Determine the [X, Y] coordinate at the center of the cell enclosing the given text.  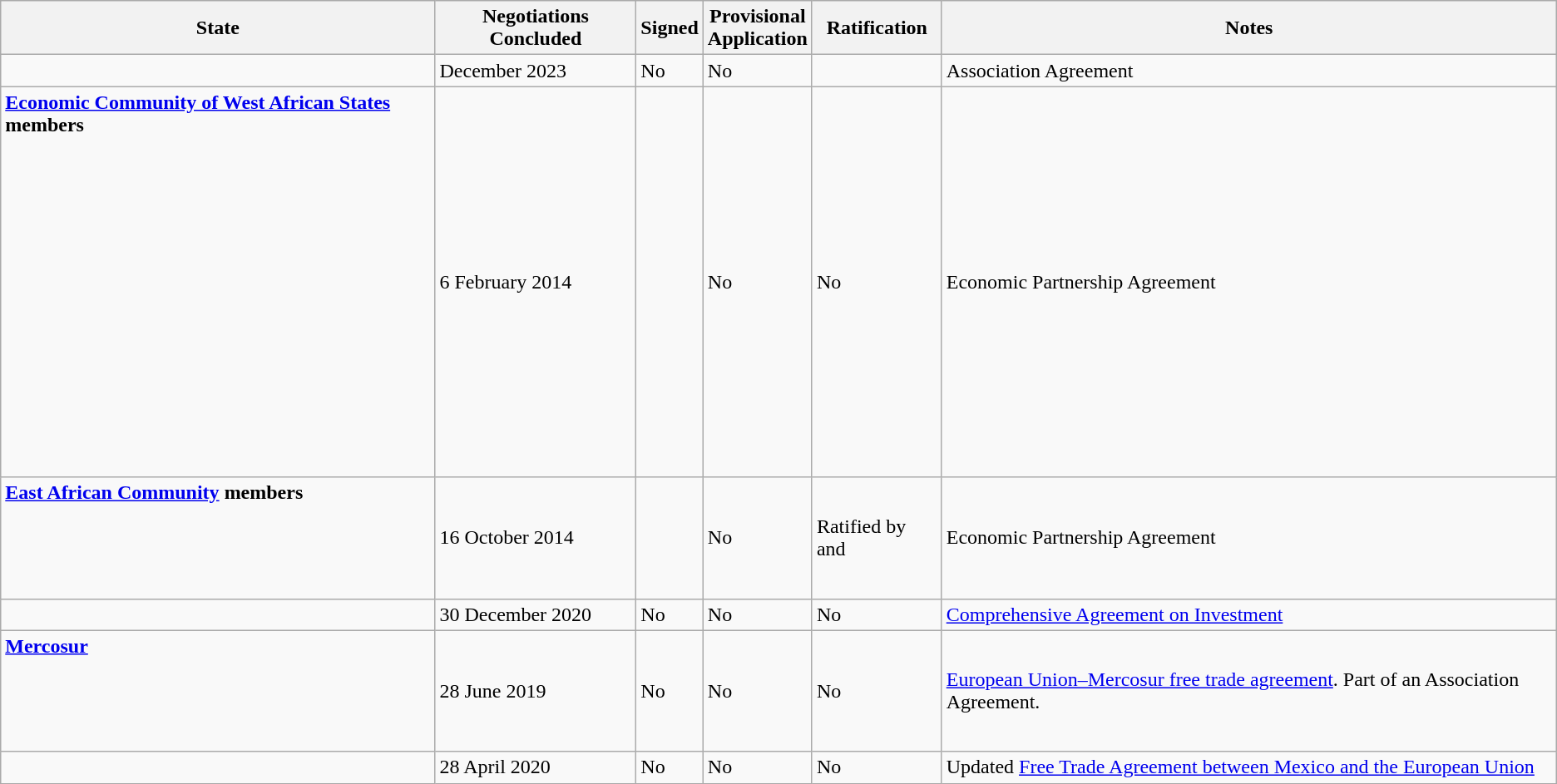
Negotiations Concluded [536, 28]
Notes [1249, 28]
Signed [670, 28]
ProvisionalApplication [757, 28]
Ratification [877, 28]
European Union–Mercosur free trade agreement. Part of an Association Agreement. [1249, 691]
Economic Community of West African States members [218, 282]
6 February 2014 [536, 282]
28 April 2020 [536, 767]
Association Agreement [1249, 71]
State [218, 28]
16 October 2014 [536, 538]
Ratified by and [877, 538]
30 December 2020 [536, 614]
28 June 2019 [536, 691]
Mercosur [218, 691]
Updated Free Trade Agreement between Mexico and the European Union [1249, 767]
Comprehensive Agreement on Investment [1249, 614]
East African Community members [218, 538]
December 2023 [536, 71]
